Extract the [x, y] coordinate from the center of the cell holding the provided text.  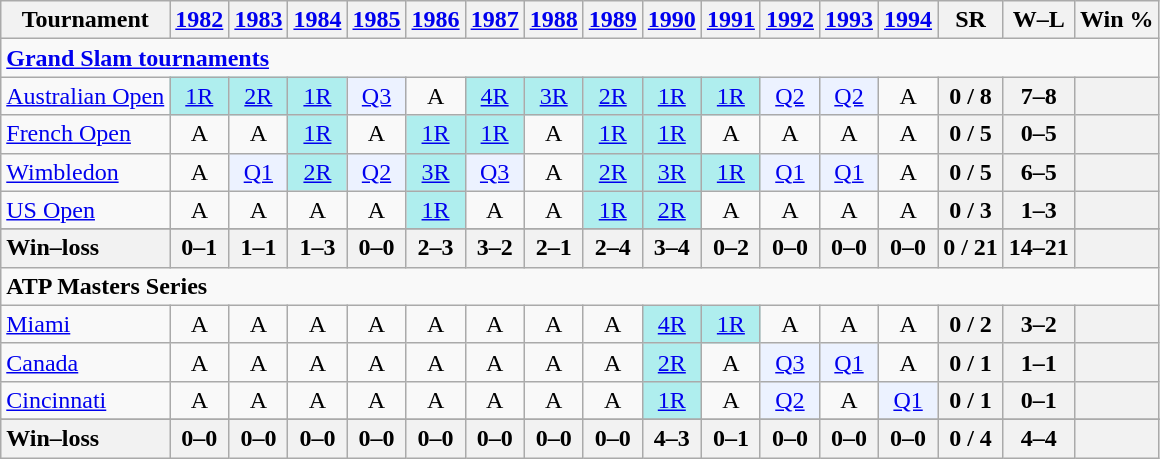
Grand Slam tournaments [580, 58]
0 / 8 [971, 96]
2–1 [554, 248]
1983 [258, 20]
Cincinnati [86, 400]
0 / 21 [971, 248]
0 / 2 [971, 324]
French Open [86, 134]
0–2 [730, 248]
2–4 [612, 248]
1994 [908, 20]
Canada [86, 362]
W–L [1038, 20]
6–5 [1038, 172]
0–5 [1038, 134]
Miami [86, 324]
14–21 [1038, 248]
1991 [730, 20]
1982 [200, 20]
ATP Masters Series [580, 286]
0 / 3 [971, 210]
1992 [790, 20]
4–4 [1038, 438]
0 / 4 [971, 438]
US Open [86, 210]
Australian Open [86, 96]
1985 [376, 20]
Wimbledon [86, 172]
2–3 [436, 248]
1986 [436, 20]
1988 [554, 20]
Win % [1116, 20]
1993 [848, 20]
1989 [612, 20]
Tournament [86, 20]
3–4 [672, 248]
1984 [318, 20]
SR [971, 20]
4–3 [672, 438]
1987 [494, 20]
7–8 [1038, 96]
1990 [672, 20]
